Find where the given text appears and provide that cell's center as [x, y] coordinate. 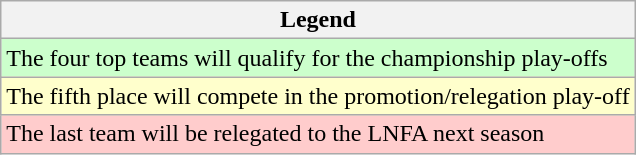
Legend [318, 20]
The fifth place will compete in the promotion/relegation play-off [318, 96]
The four top teams will qualify for the championship play-offs [318, 58]
The last team will be relegated to the LNFA next season [318, 134]
